Find where the given text appears and provide that cell's center as [X, Y] coordinate. 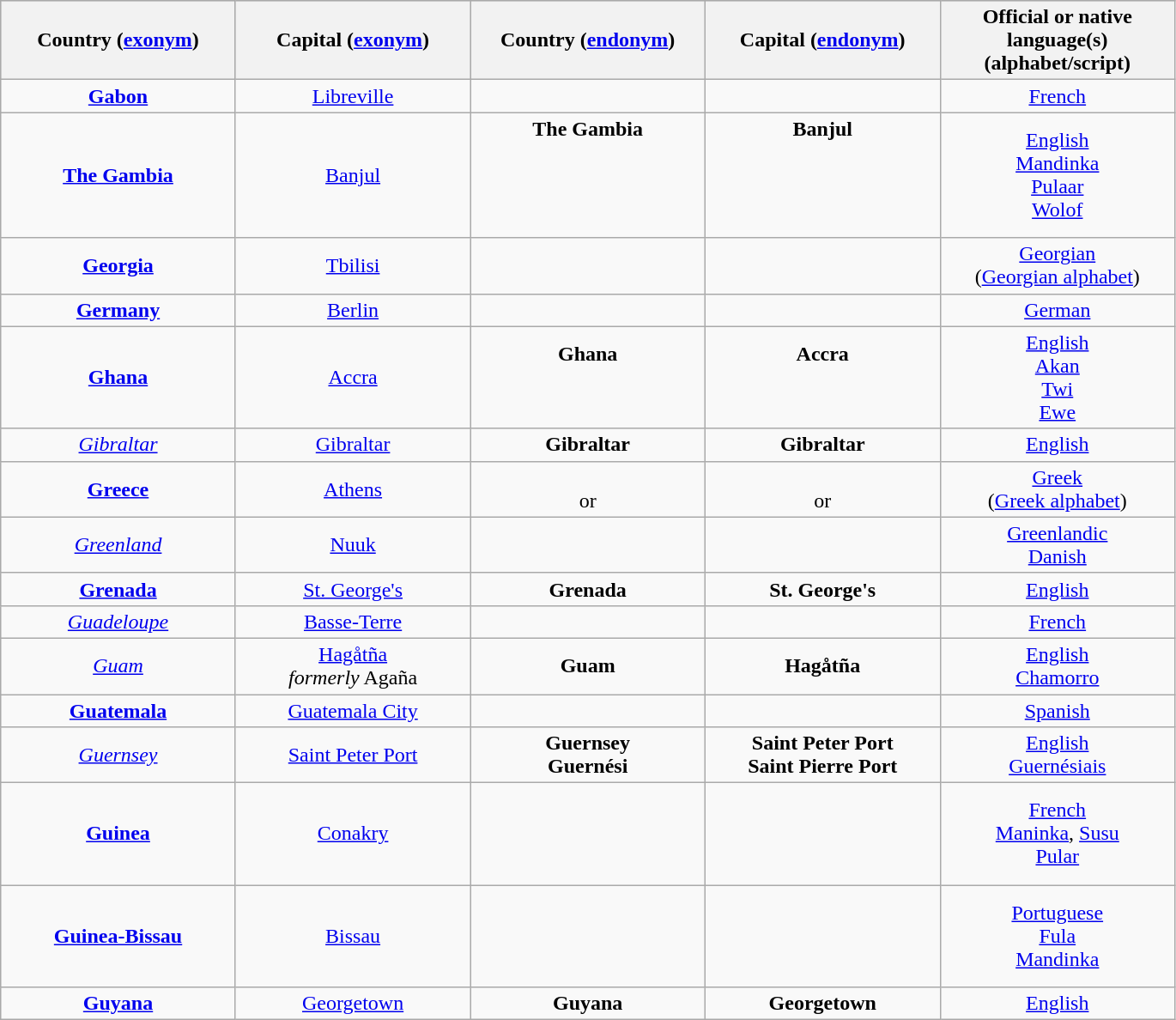
Guadeloupe [118, 622]
Georgian(Georgian alphabet) [1058, 266]
Capital (exonym) [353, 40]
Georgia [118, 266]
Guatemala City [353, 710]
Spanish [1058, 710]
Germany [118, 310]
Guatemala [118, 710]
GuernseyGuernési [588, 756]
Berlin [353, 310]
Bissau [353, 936]
EnglishChamorro [1058, 666]
Conakry [353, 835]
Guernsey [118, 756]
Greenland [118, 544]
Saint Peter PortSaint Pierre Port [822, 756]
Libreville [353, 96]
Gabon [118, 96]
Basse-Terre [353, 622]
Saint Peter Port [353, 756]
PortugueseFulaMandinka [1058, 936]
Country (exonym) [118, 40]
EnglishAkanTwiEwe [1058, 378]
Hagåtñaformerly Agaña [353, 666]
Greek(Greek alphabet) [1058, 489]
Guinea-Bissau [118, 936]
German [1058, 310]
Tbilisi [353, 266]
FrenchManinka, SusuPular [1058, 835]
Greece [118, 489]
Guinea [118, 835]
Official or native language(s) (alphabet/script) [1058, 40]
EnglishGuernésiais [1058, 756]
Nuuk [353, 544]
EnglishMandinkaPulaarWolof [1058, 175]
GreenlandicDanish [1058, 544]
Athens [353, 489]
Hagåtña [822, 666]
Country (endonym) [588, 40]
Capital (endonym) [822, 40]
